Find where the given text appears and provide that cell's center as (X, Y) coordinate. 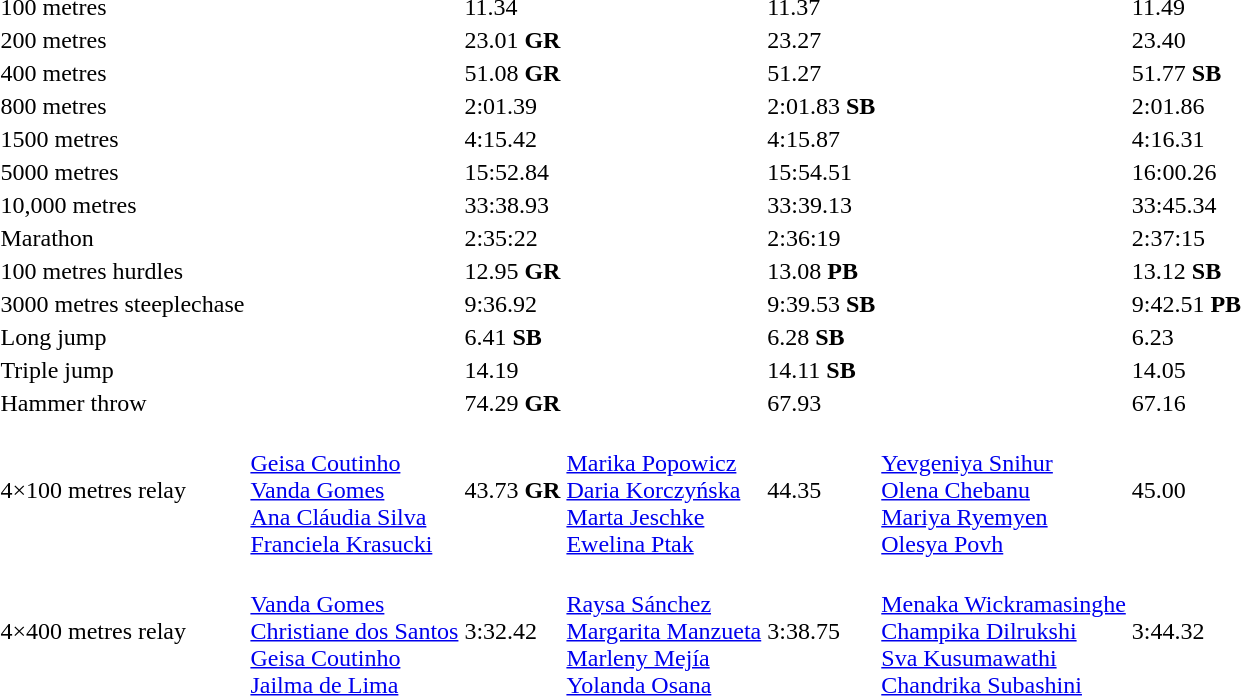
15:54.51 (822, 172)
51.27 (822, 73)
14.19 (512, 370)
4:15.42 (512, 139)
15:52.84 (512, 172)
6.41 SB (512, 337)
44.35 (822, 490)
Geisa CoutinhoVanda GomesAna Cláudia SilvaFranciela Krasucki (354, 490)
2:36:19 (822, 238)
51.08 GR (512, 73)
9:39.53 SB (822, 304)
6.28 SB (822, 337)
23.01 GR (512, 40)
Marika PopowiczDaria KorczyńskaMarta JeschkeEwelina Ptak (664, 490)
13.08 PB (822, 271)
4:15.87 (822, 139)
33:39.13 (822, 205)
2:35:22 (512, 238)
Yevgeniya SnihurOlena ChebanuMariya RyemyenOlesya Povh (1004, 490)
12.95 GR (512, 271)
2:01.39 (512, 106)
33:38.93 (512, 205)
9:36.92 (512, 304)
2:01.83 SB (822, 106)
67.93 (822, 403)
74.29 GR (512, 403)
23.27 (822, 40)
43.73 GR (512, 490)
14.11 SB (822, 370)
